Find where the given text appears and provide that cell's center as [X, Y] coordinate. 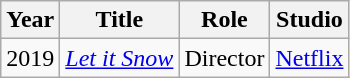
Netflix [310, 58]
2019 [30, 58]
Title [120, 20]
Let it Snow [120, 58]
Year [30, 20]
Role [224, 20]
Director [224, 58]
Studio [310, 20]
